From the cell containing the given text, extract its center point as [X, Y] coordinate. 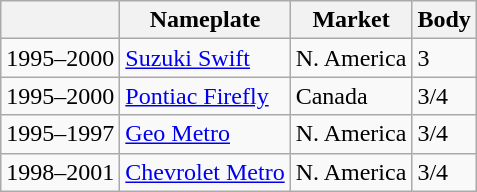
Body [444, 20]
1998–2001 [60, 172]
1995–1997 [60, 134]
Geo Metro [205, 134]
Suzuki Swift [205, 58]
Canada [351, 96]
Chevrolet Metro [205, 172]
Pontiac Firefly [205, 96]
Nameplate [205, 20]
3 [444, 58]
Market [351, 20]
